Locate the cell with the specified text and output its (X, Y) center coordinate. 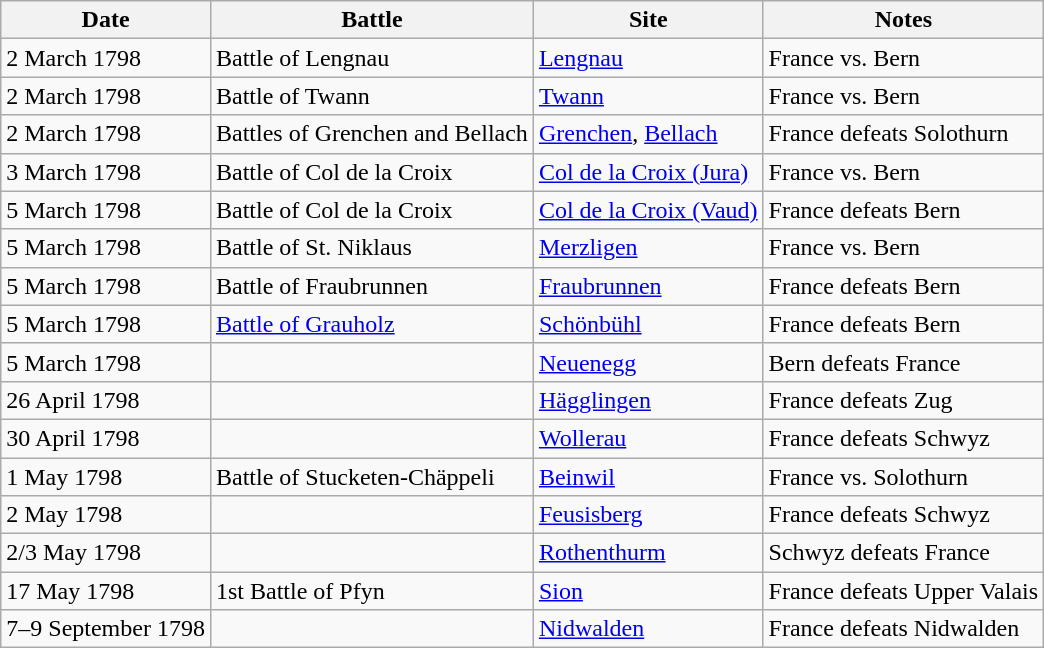
Feusisberg (648, 515)
Neuenegg (648, 362)
Fraubrunnen (648, 286)
Wollerau (648, 438)
Battle (372, 20)
1st Battle of Pfyn (372, 591)
France defeats Zug (904, 400)
Rothenthurm (648, 553)
26 April 1798 (106, 400)
Battle of Twann (372, 96)
Battle of Grauholz (372, 324)
France vs. Solothurn (904, 477)
2/3 May 1798 (106, 553)
France defeats Nidwalden (904, 629)
Merzligen (648, 248)
Twann (648, 96)
Grenchen, Bellach (648, 134)
Battle of Fraubrunnen (372, 286)
7–9 September 1798 (106, 629)
Schönbühl (648, 324)
1 May 1798 (106, 477)
Bern defeats France (904, 362)
Date (106, 20)
Col de la Croix (Jura) (648, 172)
Battle of St. Niklaus (372, 248)
Sion (648, 591)
Col de la Croix (Vaud) (648, 210)
France defeats Solothurn (904, 134)
3 March 1798 (106, 172)
Battle of Stucketen-Chäppeli (372, 477)
Nidwalden (648, 629)
France defeats Upper Valais (904, 591)
Battles of Grenchen and Bellach (372, 134)
Battle of Lengnau (372, 58)
17 May 1798 (106, 591)
Hägglingen (648, 400)
Notes (904, 20)
Site (648, 20)
2 May 1798 (106, 515)
Lengnau (648, 58)
Beinwil (648, 477)
Schwyz defeats France (904, 553)
30 April 1798 (106, 438)
